Output the [X, Y] coordinate of the center of the cell containing the given text.  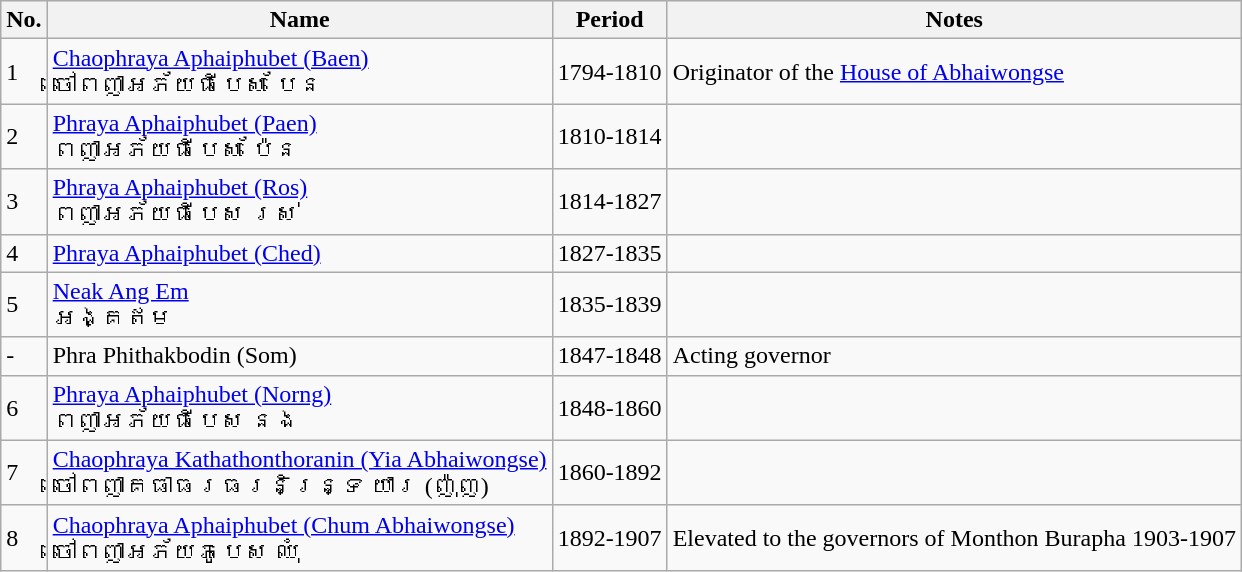
- [24, 356]
6 [24, 408]
Chaophraya Aphaiphubet (Chum Abhaiwongse) ចៅពញាអភ័យភូបេស ឈុំ [300, 538]
Period [610, 20]
Chaophraya Aphaiphubet (Baen)ចៅពញាអភ័យធីបេស បែន [300, 72]
Acting governor [954, 356]
No. [24, 20]
Phra Phithakbodin (Som) [300, 356]
1 [24, 72]
Phraya Aphaiphubet (Ros) ពញាអភ័យធីបេស រស់ [300, 202]
Notes [954, 20]
4 [24, 253]
Phraya Aphaiphubet (Ched) [300, 253]
1848-1860 [610, 408]
7 [24, 472]
Originator of the House of Abhaiwongse [954, 72]
1810-1814 [610, 136]
1860-1892 [610, 472]
5 [24, 304]
Phraya Aphaiphubet (Paen) ពញាអភ័យធីបេស ប៉ែន [300, 136]
1794-1810 [610, 72]
1835-1839 [610, 304]
Chaophraya Kathathonthoranin (Yia Abhaiwongse) ចៅពញាគធាធរធរនិន្ទ្រ យារ (ញ៉ុញ) [300, 472]
Phraya Aphaiphubet (Norng) ពញាអភ័យធីបេស នង [300, 408]
1827-1835 [610, 253]
3 [24, 202]
1814-1827 [610, 202]
Elevated to the governors of Monthon Burapha 1903-1907 [954, 538]
1847-1848 [610, 356]
Name [300, 20]
1892-1907 [610, 538]
Neak Ang Emអង្គឥម [300, 304]
8 [24, 538]
2 [24, 136]
